For the text-containing cell, return its midpoint in (X, Y) coordinate format. 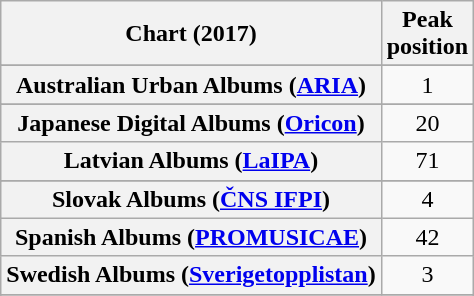
1 (427, 85)
42 (427, 237)
Latvian Albums (LaIPA) (191, 161)
Slovak Albums (ČNS IFPI) (191, 199)
Australian Urban Albums (ARIA) (191, 85)
Chart (2017) (191, 34)
3 (427, 275)
4 (427, 199)
Swedish Albums (Sverigetopplistan) (191, 275)
20 (427, 123)
Peak position (427, 34)
Japanese Digital Albums (Oricon) (191, 123)
Spanish Albums (PROMUSICAE) (191, 237)
71 (427, 161)
